Detect which cell encompasses the target text, then output its (x, y) center coordinate. 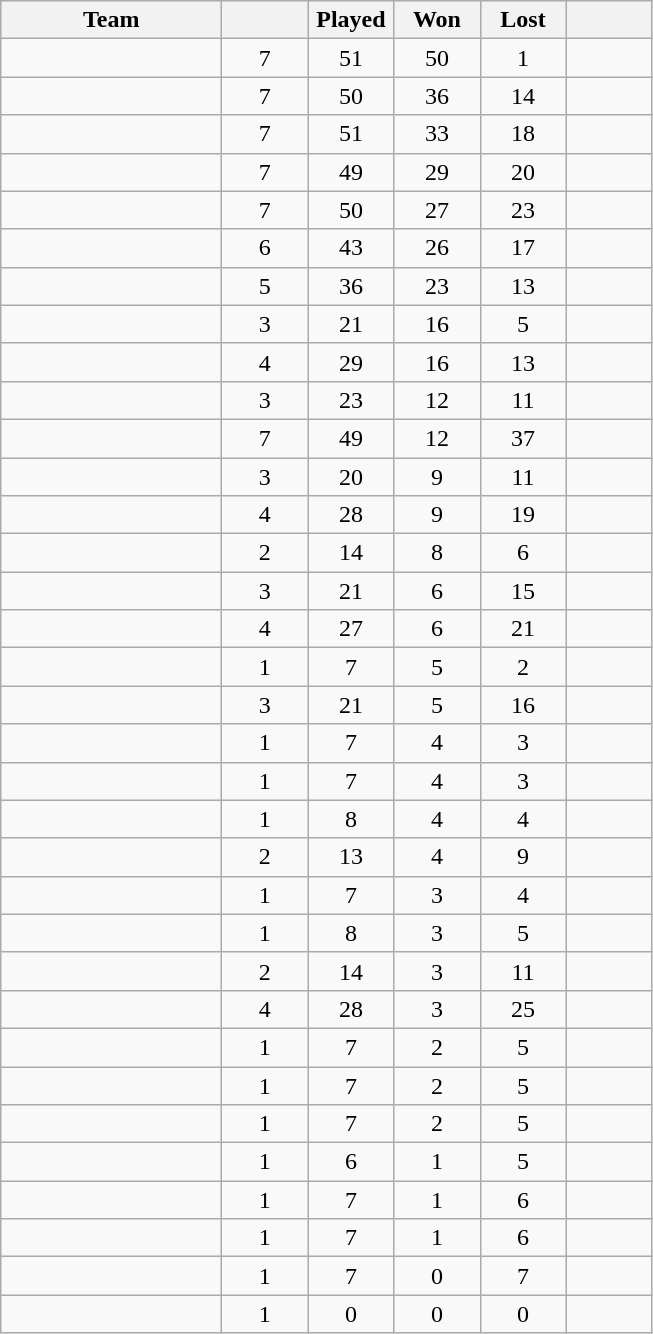
Won (437, 20)
25 (523, 1009)
18 (523, 134)
Lost (523, 20)
17 (523, 248)
33 (437, 134)
37 (523, 438)
19 (523, 515)
15 (523, 591)
43 (351, 248)
26 (437, 248)
Played (351, 20)
Team (112, 20)
